From the cell containing the given text, extract its center point as [X, Y] coordinate. 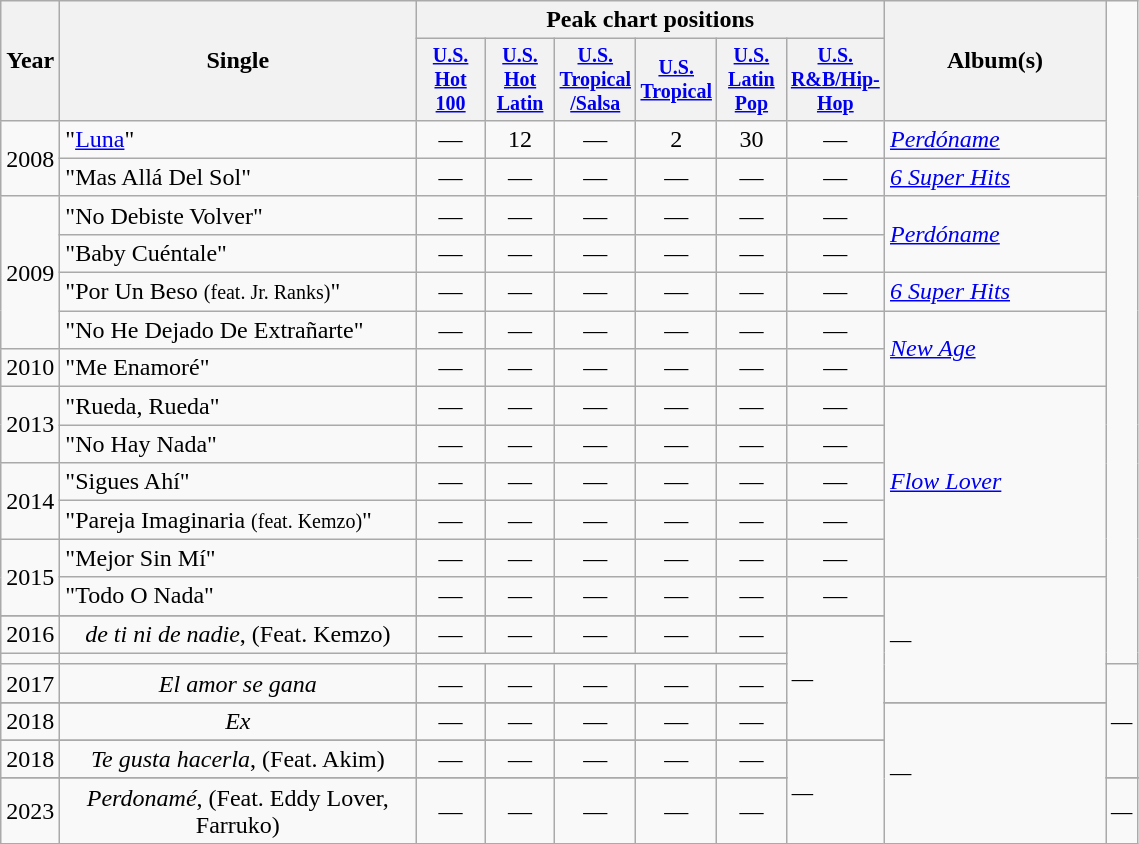
"Luna" [238, 139]
2015 [30, 577]
2010 [30, 368]
Single [238, 61]
de ti ni de nadie, (Feat. Kemzo) [238, 634]
"No He Dejado De Extrañarte" [238, 330]
"Sigues Ahí" [238, 482]
2013 [30, 425]
2 [676, 139]
Album(s) [994, 61]
2008 [30, 158]
Year [30, 61]
2016 [30, 634]
El amor se gana [238, 683]
Peak chart positions [650, 20]
Te gusta hacerla, (Feat. Akim) [238, 759]
30 [752, 139]
"No Hay Nada" [238, 444]
U.S. Hot Latin [520, 80]
New Age [994, 349]
Ex [238, 721]
"Mejor Sin Mí" [238, 558]
2014 [30, 501]
"Todo O Nada" [238, 596]
U.S. Hot 100 [450, 80]
"Rueda, Rueda" [238, 406]
Flow Lover [994, 482]
U.S.Tropical [676, 80]
2023 [30, 810]
U.S. R&B/Hip-Hop [835, 80]
12 [520, 139]
Perdonamé, (Feat. Eddy Lover, Farruko) [238, 810]
"No Debiste Volver" [238, 215]
U.S. Latin Pop [752, 80]
"Baby Cuéntale" [238, 253]
"Pareja Imaginaria (feat. Kemzo)" [238, 520]
"Por Un Beso (feat. Jr. Ranks)" [238, 292]
2009 [30, 272]
2017 [30, 683]
U.S.Tropical/Salsa [596, 80]
"Mas Allá Del Sol" [238, 177]
"Me Enamoré" [238, 368]
